Provide the (x, y) coordinate of the cell's center where the given text is located.  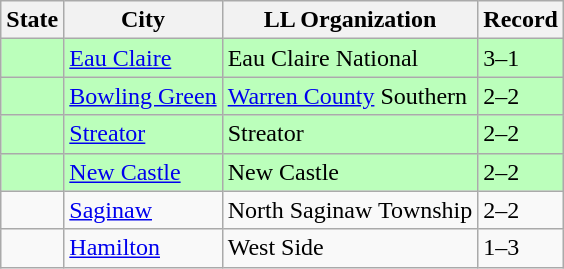
Eau Claire (143, 58)
City (143, 20)
Warren County Southern (350, 96)
Bowling Green (143, 96)
1–3 (521, 248)
Saginaw (143, 210)
Record (521, 20)
North Saginaw Township (350, 210)
3–1 (521, 58)
West Side (350, 248)
LL Organization (350, 20)
State (32, 20)
Hamilton (143, 248)
Eau Claire National (350, 58)
